Output the [x, y] coordinate of the center of the cell containing the given text.  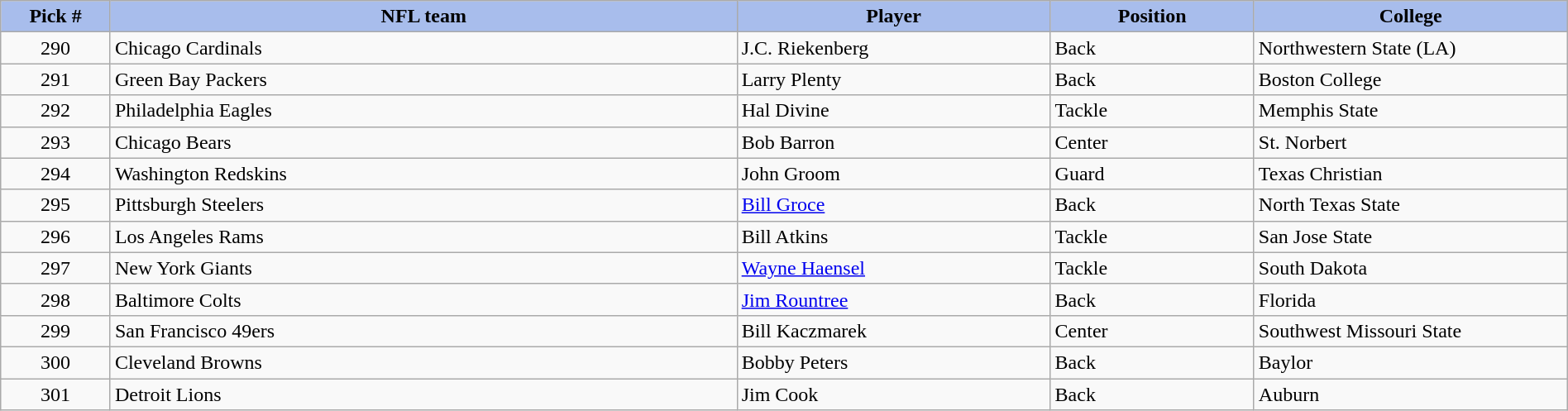
299 [56, 331]
292 [56, 111]
Larry Plenty [893, 79]
North Texas State [1411, 205]
Player [893, 17]
Cleveland Browns [423, 362]
Bill Kaczmarek [893, 331]
Northwestern State (LA) [1411, 48]
301 [56, 394]
Bill Atkins [893, 237]
Bill Groce [893, 205]
Philadelphia Eagles [423, 111]
Wayne Haensel [893, 268]
Texas Christian [1411, 174]
Bob Barron [893, 142]
Detroit Lions [423, 394]
298 [56, 299]
New York Giants [423, 268]
295 [56, 205]
Boston College [1411, 79]
Auburn [1411, 394]
Memphis State [1411, 111]
San Jose State [1411, 237]
Baltimore Colts [423, 299]
293 [56, 142]
Jim Cook [893, 394]
Chicago Cardinals [423, 48]
Chicago Bears [423, 142]
Pick # [56, 17]
Hal Divine [893, 111]
296 [56, 237]
Baylor [1411, 362]
Bobby Peters [893, 362]
Pittsburgh Steelers [423, 205]
Los Angeles Rams [423, 237]
NFL team [423, 17]
300 [56, 362]
Position [1152, 17]
J.C. Riekenberg [893, 48]
John Groom [893, 174]
South Dakota [1411, 268]
297 [56, 268]
Guard [1152, 174]
Green Bay Packers [423, 79]
290 [56, 48]
294 [56, 174]
San Francisco 49ers [423, 331]
St. Norbert [1411, 142]
Jim Rountree [893, 299]
Southwest Missouri State [1411, 331]
291 [56, 79]
College [1411, 17]
Florida [1411, 299]
Washington Redskins [423, 174]
